From the cell containing the given text, extract its center point as (x, y) coordinate. 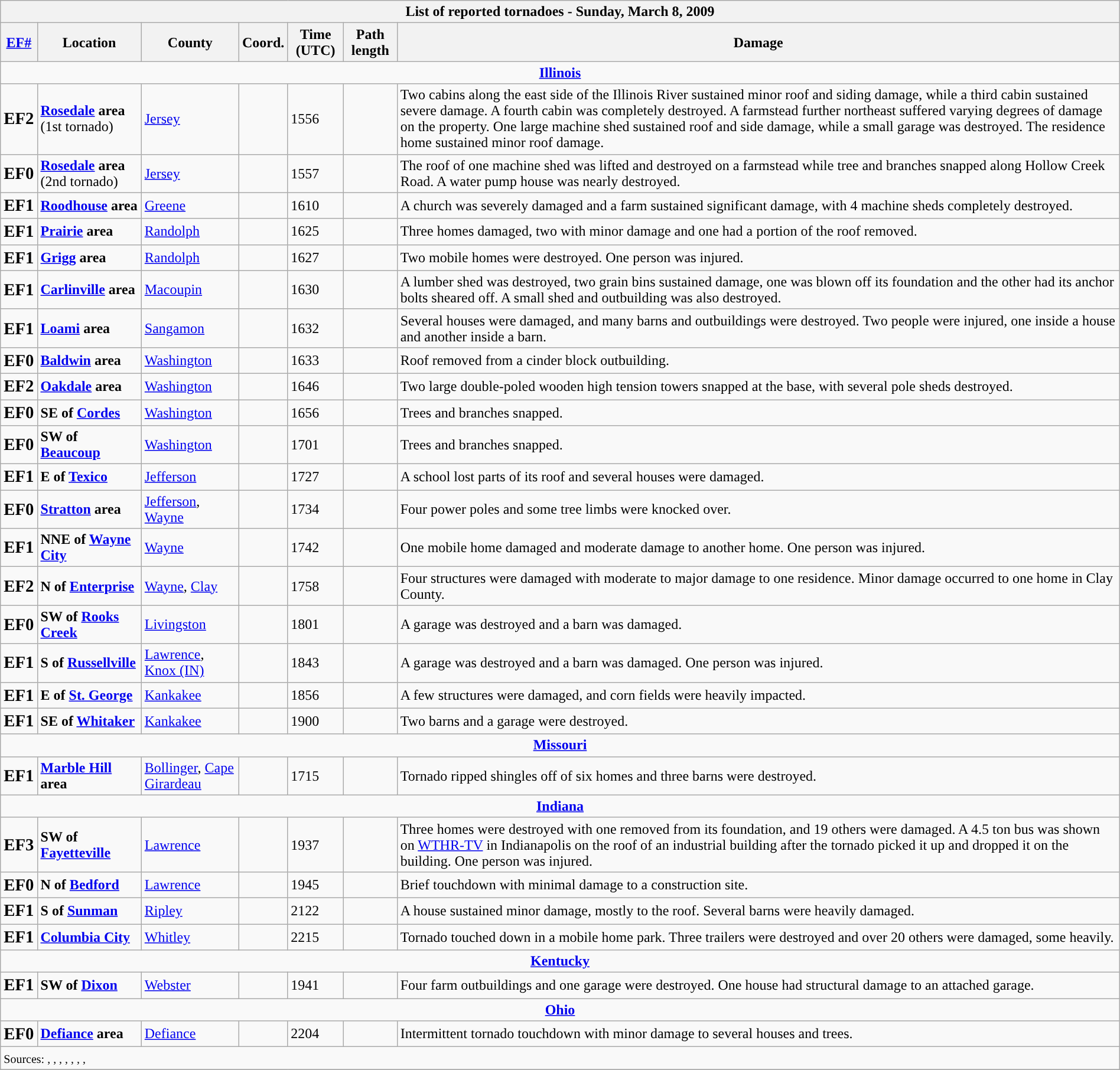
Columbia City (89, 937)
SW of Beaucoup (89, 445)
Kentucky (560, 961)
Defiance area (89, 1034)
1758 (315, 586)
Sangamon (190, 328)
Grigg area (89, 257)
1900 (315, 721)
Two mobile homes were destroyed. One person was injured. (758, 257)
Sources: , , , , , , , (560, 1058)
EF# (19, 43)
E of Texico (89, 477)
1742 (315, 548)
A garage was destroyed and a barn was damaged. One person was injured. (758, 663)
1625 (315, 231)
Path length (371, 43)
Bollinger, Cape Girardeau (190, 776)
Oakdale area (89, 386)
Three homes damaged, two with minor damage and one had a portion of the roof removed. (758, 231)
SW of Rooks Creek (89, 625)
Four farm outbuildings and one garage were destroyed. One house had structural damage to an attached garage. (758, 986)
Marble Hill area (89, 776)
NNE of Wayne City (89, 548)
S of Sunman (89, 911)
1843 (315, 663)
Whitley (190, 937)
Location (89, 43)
Intermittent tornado touchdown with minor damage to several houses and trees. (758, 1034)
1801 (315, 625)
Four power poles and some tree limbs were knocked over. (758, 509)
Roof removed from a cinder block outbuilding. (758, 360)
Missouri (560, 745)
Wayne, Clay (190, 586)
2215 (315, 937)
List of reported tornadoes - Sunday, March 8, 2009 (560, 12)
1945 (315, 885)
A school lost parts of its roof and several houses were damaged. (758, 477)
1630 (315, 289)
1610 (315, 205)
2122 (315, 911)
A house sustained minor damage, mostly to the roof. Several barns were heavily damaged. (758, 911)
SE of Whitaker (89, 721)
1633 (315, 360)
Greene (190, 205)
Two large double-poled wooden high tension towers snapped at the base, with several pole sheds destroyed. (758, 386)
1856 (315, 695)
1646 (315, 386)
Indiana (560, 806)
A few structures were damaged, and corn fields were heavily impacted. (758, 695)
1941 (315, 986)
Time (UTC) (315, 43)
Prairie area (89, 231)
Jefferson (190, 477)
Tornado touched down in a mobile home park. Three trailers were destroyed and over 20 others were damaged, some heavily. (758, 937)
Loami area (89, 328)
Defiance (190, 1034)
1701 (315, 445)
Coord. (263, 43)
A garage was destroyed and a barn was damaged. (758, 625)
Four structures were damaged with moderate to major damage to one residence. Minor damage occurred to one home in Clay County. (758, 586)
Jefferson, Wayne (190, 509)
Lawrence, Knox (IN) (190, 663)
SE of Cordes (89, 412)
Tornado ripped shingles off of six homes and three barns were destroyed. (758, 776)
Livingston (190, 625)
1715 (315, 776)
N of Enterprise (89, 586)
1557 (315, 174)
Rosedale area (1st tornado) (89, 119)
Damage (758, 43)
One mobile home damaged and moderate damage to another home. One person was injured. (758, 548)
Rosedale area (2nd tornado) (89, 174)
1937 (315, 844)
2204 (315, 1034)
N of Bedford (89, 885)
County (190, 43)
Carlinville area (89, 289)
Webster (190, 986)
Stratton area (89, 509)
1627 (315, 257)
1734 (315, 509)
Roodhouse area (89, 205)
SW of Fayetteville (89, 844)
Ripley (190, 911)
Baldwin area (89, 360)
1656 (315, 412)
SW of Dixon (89, 986)
1632 (315, 328)
E of St. George (89, 695)
Two barns and a garage were destroyed. (758, 721)
Illinois (560, 73)
1727 (315, 477)
EF3 (19, 844)
1556 (315, 119)
A church was severely damaged and a farm sustained significant damage, with 4 machine sheds completely destroyed. (758, 205)
Macoupin (190, 289)
S of Russellville (89, 663)
Ohio (560, 1010)
Several houses were damaged, and many barns and outbuildings were destroyed. Two people were injured, one inside a house and another inside a barn. (758, 328)
Wayne (190, 548)
Brief touchdown with minimal damage to a construction site. (758, 885)
